Provide the (x, y) coordinate of the cell's center where the given text is located.  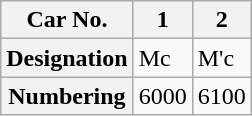
M'c (222, 58)
Car No. (67, 20)
Mc (162, 58)
6100 (222, 96)
6000 (162, 96)
2 (222, 20)
Numbering (67, 96)
Designation (67, 58)
1 (162, 20)
